Detect which cell encompasses the target text, then output its (x, y) center coordinate. 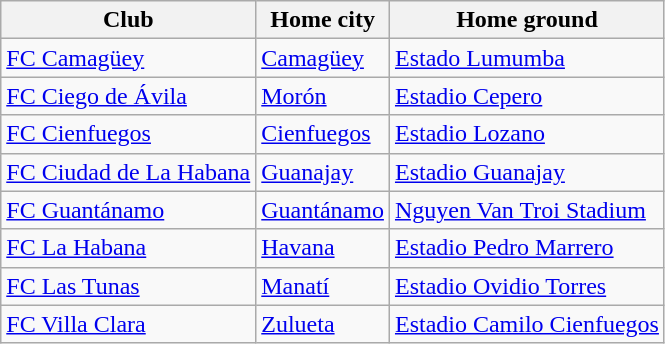
FC Cienfuegos (128, 134)
Nguyen Van Troi Stadium (526, 210)
FC Guantánamo (128, 210)
Estadio Lozano (526, 134)
FC Ciego de Ávila (128, 96)
Havana (323, 248)
FC Ciudad de La Habana (128, 172)
Guantánamo (323, 210)
Estadio Camilo Cienfuegos (526, 324)
Home ground (526, 20)
Manatí (323, 286)
Morón (323, 96)
Club (128, 20)
Estadio Guanajay (526, 172)
Cienfuegos (323, 134)
Estadio Ovidio Torres (526, 286)
FC Villa Clara (128, 324)
Estadio Pedro Marrero (526, 248)
FC Camagüey (128, 58)
Guanajay (323, 172)
Estado Lumumba (526, 58)
FC Las Tunas (128, 286)
Camagüey (323, 58)
Zulueta (323, 324)
FC La Habana (128, 248)
Home city (323, 20)
Estadio Cepero (526, 96)
